Locate the cell with the specified text and output its [x, y] center coordinate. 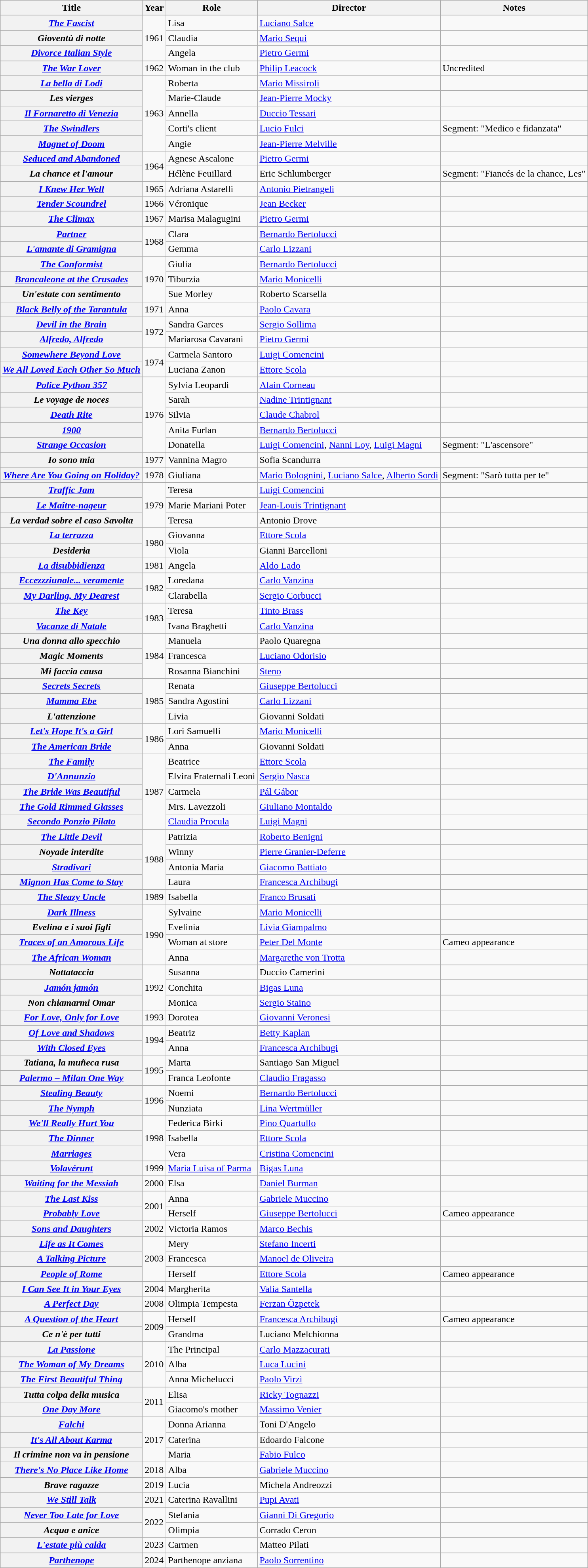
Monica [211, 1003]
2021 [154, 1500]
Margarethe von Trotta [349, 957]
Mery [211, 1244]
A Question of the Heart [71, 1319]
Lucio Fulci [349, 128]
Parthenope [71, 1560]
2024 [154, 1560]
Anita Furlan [211, 430]
Les vierges [71, 98]
1972 [154, 332]
Nadine Trintignant [349, 400]
Daniel Burman [349, 1184]
2019 [154, 1485]
1980 [154, 543]
Alfredo, Alfredo [71, 339]
Seduced and Abandoned [71, 158]
Lori Samuelli [211, 731]
Partner [71, 234]
Marie-Claude [211, 98]
Fabio Fulco [349, 1455]
Giulia [211, 264]
The Conformist [71, 264]
Maria [211, 1455]
The First Beautiful Thing [71, 1379]
Giacomo Battiato [349, 867]
Dark Illness [71, 912]
2011 [154, 1402]
Where Are You Going on Holiday? [71, 475]
La disubbidienza [71, 565]
Sergio Nasca [349, 776]
Segment: "L'ascensore" [514, 445]
A Talking Picture [71, 1259]
2017 [154, 1440]
L'attenzione [71, 716]
2009 [154, 1326]
The War Lover [71, 68]
Sandra Agostini [211, 701]
Carmela Santoro [211, 354]
1984 [154, 656]
Marco Bechis [349, 1229]
One Day More [71, 1410]
It's All About Karma [71, 1440]
1968 [154, 242]
Stealing Beauty [71, 1093]
Philip Leacock [349, 68]
Pupi Avati [349, 1500]
The American Bride [71, 746]
Aldo Lado [349, 565]
1985 [154, 701]
The African Woman [71, 957]
Tatiana, la muñeca rusa [71, 1063]
Giacomo's mother [211, 1410]
Traces of an Amorous Life [71, 942]
The Principal [211, 1349]
Black Belly of the Tarantula [71, 309]
Sofia Scandurra [349, 460]
1986 [154, 739]
Renata [211, 686]
Gianni Barcelloni [349, 550]
Jean Becker [349, 204]
Angie [211, 143]
Olimpia Tempesta [211, 1304]
Year [154, 8]
Parthenope anziana [211, 1560]
2008 [154, 1304]
Sons and Daughters [71, 1229]
Steno [349, 671]
Eric Schlumberger [349, 173]
Margherita [211, 1289]
1995 [154, 1070]
Evelina e i suoi figli [71, 927]
2022 [154, 1522]
We Still Talk [71, 1500]
Sergio Corbucci [349, 596]
I Can See It in Your Eyes [71, 1289]
The Woman of My Dreams [71, 1364]
We All Loved Each Other So Much [71, 369]
Sylvia Leopardi [211, 384]
Le Maître-nageur [71, 505]
Vera [211, 1153]
Paolo Virzì [349, 1379]
Donatella [211, 445]
Stradivari [71, 867]
Pál Gábor [349, 792]
1987 [154, 792]
1967 [154, 219]
Tiburzia [211, 279]
Michela Andreozzi [349, 1485]
Livia [211, 716]
Brancaleone at the Crusades [71, 279]
Pierre Granier-Deferre [349, 852]
La terrazza [71, 535]
Non chiamarmi Omar [71, 1003]
Ferzan Özpetek [349, 1304]
Volavérunt [71, 1168]
Ce n'è per tutti [71, 1334]
The Key [71, 611]
2001 [154, 1206]
Jean-Pierre Melville [349, 143]
Vacanze di Natale [71, 626]
Duccio Tessari [349, 113]
Carmen [211, 1545]
Carmela [211, 792]
Lucia [211, 1485]
Mrs. Lavezzoli [211, 807]
Edoardo Falcone [349, 1440]
Elvira Fraternali Leoni [211, 776]
1999 [154, 1168]
Cristina Comencini [349, 1153]
Luciano Salce [349, 23]
Stefania [211, 1515]
Nottataccia [71, 972]
The Bride Was Beautiful [71, 792]
Sergio Staino [349, 1003]
Stefano Incerti [349, 1244]
Rosanna Bianchini [211, 671]
Il Fornaretto di Venezia [71, 113]
Paolo Sorrentino [349, 1560]
Pino Quartullo [349, 1123]
1965 [154, 189]
Franca Leofonte [211, 1078]
The Fascist [71, 23]
Death Rite [71, 415]
Olimpia [211, 1530]
Jean-Louis Trintignant [349, 505]
Santiago San Miguel [349, 1063]
Federica Birki [211, 1123]
Roberto Scarsella [349, 294]
The Dinner [71, 1138]
Antonio Pietrangeli [349, 189]
Tinto Brass [349, 611]
Winny [211, 852]
My Darling, My Dearest [71, 596]
Paolo Cavara [349, 309]
Never Too Late for Love [71, 1515]
Of Love and Shadows [71, 1033]
Corti's client [211, 128]
Gemma [211, 249]
Luigi Magni [349, 822]
Segment: "Sarò tutta per te" [514, 475]
Roberta [211, 83]
1979 [154, 505]
The Sleazy Uncle [71, 897]
1989 [154, 897]
1996 [154, 1100]
Uncredited [514, 68]
Susanna [211, 972]
Anna Michelucci [211, 1379]
1993 [154, 1018]
The Swindlers [71, 128]
Loredana [211, 580]
Alain Corneau [349, 384]
1966 [154, 204]
Toni D'Angelo [349, 1425]
The Family [71, 761]
Mamma Ebe [71, 701]
Tutta colpa della musica [71, 1394]
Strange Occasion [71, 445]
1998 [154, 1138]
Probably Love [71, 1214]
Paolo Quaregna [349, 641]
Sergio Sollima [349, 324]
Eccezzziunale... veramente [71, 580]
Claudia Procula [211, 822]
Véronique [211, 204]
People of Rome [71, 1274]
Maria Luisa of Parma [211, 1168]
Divorce Italian Style [71, 53]
Woman in the club [211, 68]
1971 [154, 309]
Jean-Pierre Mocky [349, 98]
There's No Place Like Home [71, 1470]
Secrets Secrets [71, 686]
Director [349, 8]
Adriana Astarelli [211, 189]
Woman at store [211, 942]
Giuliana [211, 475]
Marie Mariani Poter [211, 505]
Victoria Ramos [211, 1229]
Il crimine non va in pensione [71, 1455]
We'll Really Hurt You [71, 1123]
1964 [154, 166]
Ivana Braghetti [211, 626]
2010 [154, 1364]
1974 [154, 362]
Falchi [71, 1425]
Segment: "Medico e fidanzata" [514, 128]
1982 [154, 588]
Una donna allo specchio [71, 641]
Caterina [211, 1440]
Valia Santella [349, 1289]
Magnet of Doom [71, 143]
Beatrice [211, 761]
1981 [154, 565]
Corrado Ceron [349, 1530]
Gioventù di notte [71, 38]
Hélène Feuillard [211, 173]
2000 [154, 1184]
Conchita [211, 988]
Life as It Comes [71, 1244]
The Little Devil [71, 837]
Devil in the Brain [71, 324]
Antonio Drove [349, 520]
Lina Wertmüller [349, 1108]
Carlo Mazzacurati [349, 1349]
La Passione [71, 1349]
L'amante di Gramigna [71, 249]
Marisa Malagugini [211, 219]
For Love, Only for Love [71, 1018]
Segment: "Fiancés de la chance, Les" [514, 173]
Mario Bolognini, Luciano Salce, Alberto Sordi [349, 475]
Viola [211, 550]
Tender Scoundrel [71, 204]
Jamón jamón [71, 988]
Roberto Benigni [349, 837]
Desideria [71, 550]
Clara [211, 234]
Sylvaine [211, 912]
Grandma [211, 1334]
Ricky Tognazzi [349, 1394]
Peter Del Monte [349, 942]
Massimo Venier [349, 1410]
With Closed Eyes [71, 1048]
1992 [154, 988]
Giovanna [211, 535]
Betty Kaplan [349, 1033]
Luca Lucini [349, 1364]
1961 [154, 38]
Luigi Comencini, Nanni Loy, Luigi Magni [349, 445]
Notes [514, 8]
Agnese Ascalone [211, 158]
1994 [154, 1040]
L'estate più calda [71, 1545]
Magic Moments [71, 656]
The Gold Rimmed Glasses [71, 807]
Giovanni Veronesi [349, 1018]
2003 [154, 1259]
Dorotea [211, 1018]
Duccio Camerini [349, 972]
1963 [154, 113]
Patrizia [211, 837]
D'Annunzio [71, 776]
1962 [154, 68]
Mario Missiroli [349, 83]
Acqua e anice [71, 1530]
Mario Sequi [349, 38]
Elsa [211, 1184]
Marriages [71, 1153]
Franco Brusati [349, 897]
Luciana Zanon [211, 369]
Claude Chabrol [349, 415]
Mariarosa Cavarani [211, 339]
The Climax [71, 219]
Nunziata [211, 1108]
La verdad sobre el caso Savolta [71, 520]
Donna Arianna [211, 1425]
La bella di Lodi [71, 83]
Brave ragazze [71, 1485]
Giuliano Montaldo [349, 807]
Sandra Garces [211, 324]
Io sono mia [71, 460]
1976 [154, 415]
A Perfect Day [71, 1304]
Title [71, 8]
Un'estate con sentimento [71, 294]
1990 [154, 934]
Caterina Ravallini [211, 1500]
Elisa [211, 1394]
Manuela [211, 641]
Somewhere Beyond Love [71, 354]
The Last Kiss [71, 1199]
Laura [211, 882]
Vannina Magro [211, 460]
Noyade interdite [71, 852]
Role [211, 8]
2018 [154, 1470]
Silvia [211, 415]
Livia Giampalmo [349, 927]
Mignon Has Come to Stay [71, 882]
Claudia [211, 38]
Luciano Melchionna [349, 1334]
Luciano Odorisio [349, 656]
Manoel de Oliveira [349, 1259]
Matteo Pilati [349, 1545]
1900 [71, 430]
Traffic Jam [71, 490]
Claudio Fragasso [349, 1078]
2023 [154, 1545]
Waiting for the Messiah [71, 1184]
2004 [154, 1289]
Palermo – Milan One Way [71, 1078]
Sarah [211, 400]
1978 [154, 475]
Police Python 357 [71, 384]
1983 [154, 618]
Noemi [211, 1093]
2002 [154, 1229]
Le voyage de noces [71, 400]
Lisa [211, 23]
Secondo Ponzio Pilato [71, 822]
La chance et l'amour [71, 173]
Sue Morley [211, 294]
1988 [154, 859]
Marta [211, 1063]
Gianni Di Gregorio [349, 1515]
1970 [154, 279]
Antonia Maria [211, 867]
Let's Hope It's a Girl [71, 731]
I Knew Her Well [71, 189]
Clarabella [211, 596]
Evelinia [211, 927]
Annella [211, 113]
Mi faccia causa [71, 671]
1977 [154, 460]
The Nymph [71, 1108]
Beatriz [211, 1033]
